Return [x, y] of the center of cell containing provided text 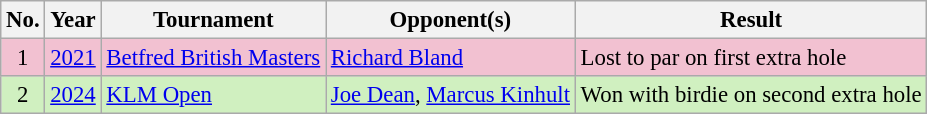
2024 [73, 95]
2021 [73, 58]
1 [23, 58]
Won with birdie on second extra hole [751, 95]
Richard Bland [451, 58]
Result [751, 20]
Betfred British Masters [213, 58]
2 [23, 95]
Opponent(s) [451, 20]
Year [73, 20]
Joe Dean, Marcus Kinhult [451, 95]
Lost to par on first extra hole [751, 58]
Tournament [213, 20]
KLM Open [213, 95]
No. [23, 20]
